Search for the cell housing the specified text and yield its [X, Y] center coordinate. 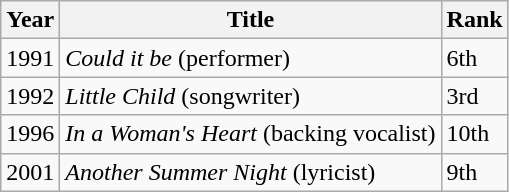
In a Woman's Heart (backing vocalist) [250, 134]
1992 [30, 96]
Year [30, 20]
2001 [30, 172]
1991 [30, 58]
Another Summer Night (lyricist) [250, 172]
6th [474, 58]
1996 [30, 134]
Rank [474, 20]
3rd [474, 96]
Title [250, 20]
10th [474, 134]
9th [474, 172]
Could it be (performer) [250, 58]
Little Child (songwriter) [250, 96]
